Capture the cell that displays the provided text and extract its (X, Y) central coordinate. 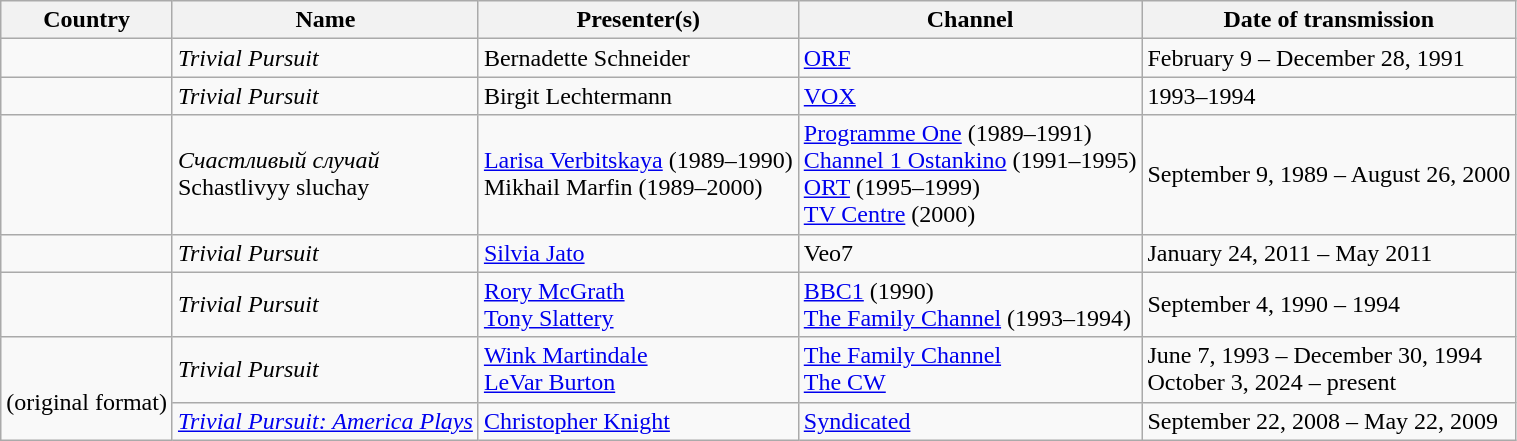
September 22, 2008 – May 22, 2009 (1329, 421)
February 9 – December 28, 1991 (1329, 58)
Veo7 (970, 253)
ORF (970, 58)
Wink MartindaleLeVar Burton (638, 370)
Date of transmission (1329, 20)
Name (325, 20)
BBC1 (1990)The Family Channel (1993–1994) (970, 304)
Birgit Lechtermann (638, 96)
Country (87, 20)
September 4, 1990 – 1994 (1329, 304)
Presenter(s) (638, 20)
Rory McGrathTony Slattery (638, 304)
Christopher Knight (638, 421)
Trivial Pursuit: America Plays (325, 421)
VOX (970, 96)
Channel (970, 20)
The Family ChannelThe CW (970, 370)
(original format) (87, 388)
Programme One (1989–1991)Channel 1 Ostankino (1991–1995)ORT (1995–1999)TV Centre (2000) (970, 174)
Syndicated (970, 421)
Silvia Jato (638, 253)
June 7, 1993 – December 30, 1994October 3, 2024 – present (1329, 370)
Bernadette Schneider (638, 58)
September 9, 1989 – August 26, 2000 (1329, 174)
Larisa Verbitskaya (1989–1990)Mikhail Marfin (1989–2000) (638, 174)
January 24, 2011 – May 2011 (1329, 253)
Счастливый случайSchastlivyy sluchay (325, 174)
1993–1994 (1329, 96)
